Search for the cell housing the specified text and yield its (X, Y) center coordinate. 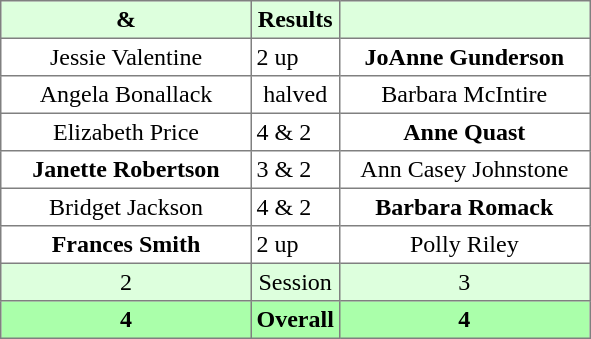
& (126, 20)
halved (295, 95)
Polly Riley (464, 245)
3 (464, 282)
Overall (295, 320)
Ann Casey Johnstone (464, 170)
Angela Bonallack (126, 95)
3 & 2 (295, 170)
Frances Smith (126, 245)
2 (126, 282)
Elizabeth Price (126, 132)
Janette Robertson (126, 170)
Barbara Romack (464, 207)
Anne Quast (464, 132)
Session (295, 282)
JoAnne Gunderson (464, 57)
Bridget Jackson (126, 207)
Barbara McIntire (464, 95)
Results (295, 20)
Jessie Valentine (126, 57)
